Return the [X, Y] coordinate for the center point of the cell that contains the specified text.  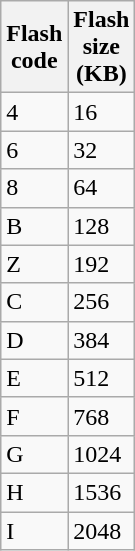
6 [34, 150]
384 [102, 340]
C [34, 302]
Flashsize(KB) [102, 47]
768 [102, 416]
H [34, 492]
64 [102, 188]
4 [34, 112]
F [34, 416]
I [34, 531]
E [34, 378]
8 [34, 188]
Z [34, 264]
256 [102, 302]
128 [102, 226]
Flashcode [34, 47]
1536 [102, 492]
32 [102, 150]
16 [102, 112]
B [34, 226]
192 [102, 264]
1024 [102, 454]
D [34, 340]
512 [102, 378]
G [34, 454]
2048 [102, 531]
